Provide the [x, y] coordinate of the cell's center where the given text is located.  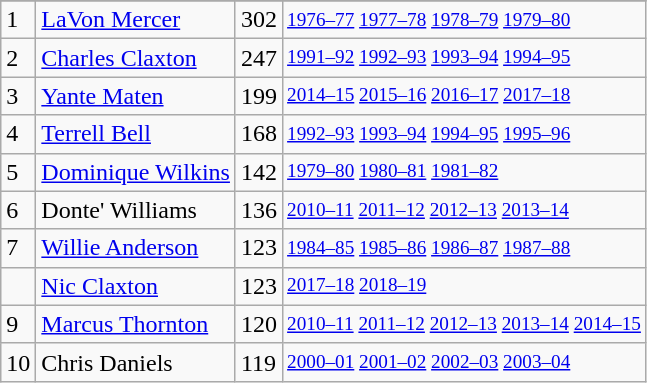
2 [18, 58]
120 [258, 324]
199 [258, 96]
1 [18, 20]
168 [258, 134]
3 [18, 96]
1991–92 1992–93 1993–94 1994–95 [464, 58]
Nic Claxton [136, 286]
Yante Maten [136, 96]
7 [18, 248]
Dominique Wilkins [136, 172]
9 [18, 324]
1992–93 1993–94 1994–95 1995–96 [464, 134]
10 [18, 362]
2014–15 2015–16 2016–17 2017–18 [464, 96]
Marcus Thornton [136, 324]
247 [258, 58]
136 [258, 210]
302 [258, 20]
4 [18, 134]
2017–18 2018–19 [464, 286]
2000–01 2001–02 2002–03 2003–04 [464, 362]
6 [18, 210]
Donte' Williams [136, 210]
5 [18, 172]
2010–11 2011–12 2012–13 2013–14 [464, 210]
Chris Daniels [136, 362]
Terrell Bell [136, 134]
1979–80 1980–81 1981–82 [464, 172]
Willie Anderson [136, 248]
119 [258, 362]
Charles Claxton [136, 58]
142 [258, 172]
2010–11 2011–12 2012–13 2013–14 2014–15 [464, 324]
1976–77 1977–78 1978–79 1979–80 [464, 20]
1984–85 1985–86 1986–87 1987–88 [464, 248]
LaVon Mercer [136, 20]
